Provide the [x, y] coordinate of the cell's center where the given text is located.  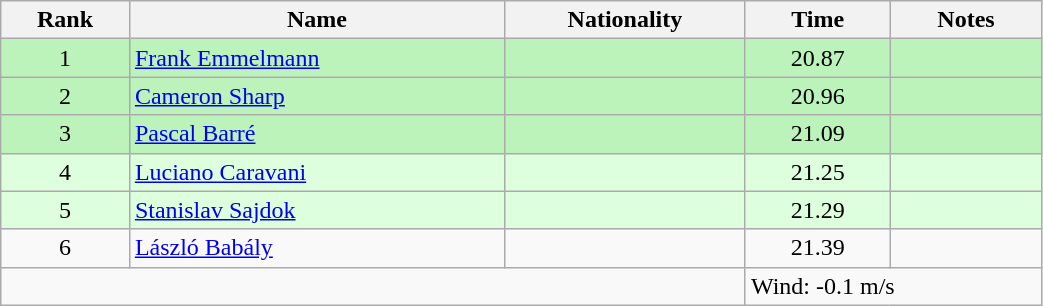
21.29 [818, 210]
1 [66, 58]
Cameron Sharp [316, 96]
Name [316, 20]
Pascal Barré [316, 134]
3 [66, 134]
Stanislav Sajdok [316, 210]
Time [818, 20]
2 [66, 96]
Rank [66, 20]
4 [66, 172]
Nationality [624, 20]
21.39 [818, 248]
6 [66, 248]
László Babály [316, 248]
21.09 [818, 134]
Frank Emmelmann [316, 58]
Wind: -0.1 m/s [894, 286]
Notes [966, 20]
20.96 [818, 96]
5 [66, 210]
21.25 [818, 172]
20.87 [818, 58]
Luciano Caravani [316, 172]
